Scan for the cell matching the given text and deliver its (X, Y) coordinate at center. 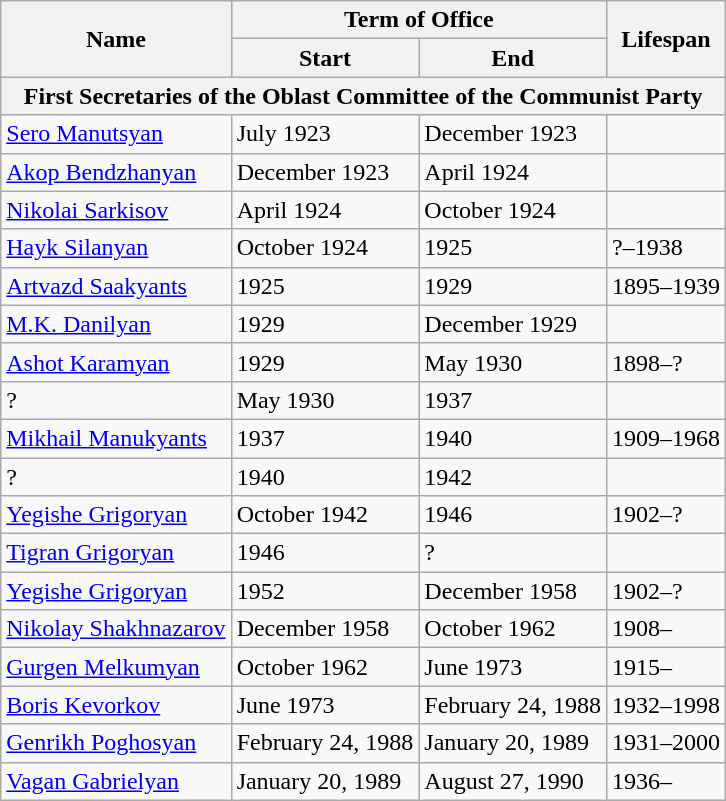
Nikolay Shakhnazarov (116, 629)
Akop Bendzhanyan (116, 172)
1932–1998 (666, 705)
1898–? (666, 362)
Boris Kevorkov (116, 705)
1952 (325, 591)
December 1929 (513, 324)
Tigran Grigoryan (116, 553)
1931–2000 (666, 743)
1895–1939 (666, 286)
Hayk Silanyan (116, 248)
Start (325, 58)
Name (116, 39)
Ashot Karamyan (116, 362)
1915– (666, 667)
?–1938 (666, 248)
Artvazd Saakyants (116, 286)
1908– (666, 629)
Lifespan (666, 39)
August 27, 1990 (513, 781)
End (513, 58)
M.K. Danilyan (116, 324)
1936– (666, 781)
First Secretaries of the Oblast Committee of the Communist Party (364, 96)
Vagan Gabrielyan (116, 781)
1909–1968 (666, 438)
1942 (513, 477)
October 1942 (325, 515)
July 1923 (325, 134)
Sero Manutsyan (116, 134)
Mikhail Manukyants (116, 438)
Gurgen Melkumyan (116, 667)
Genrikh Poghosyan (116, 743)
Nikolai Sarkisov (116, 210)
Term of Office (418, 20)
